Locate the cell with the specified text and output its (x, y) center coordinate. 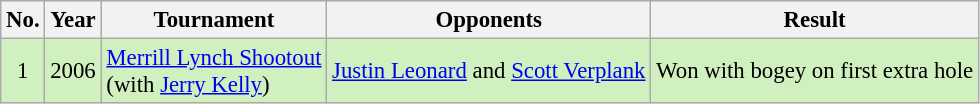
Tournament (214, 20)
Justin Leonard and Scott Verplank (489, 72)
Opponents (489, 20)
Result (815, 20)
Won with bogey on first extra hole (815, 72)
2006 (73, 72)
1 (23, 72)
No. (23, 20)
Year (73, 20)
Merrill Lynch Shootout(with Jerry Kelly) (214, 72)
